Determine the [x, y] coordinate at the center of the cell enclosing the given text.  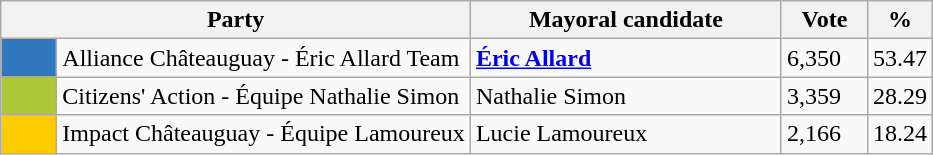
2,166 [824, 134]
Nathalie Simon [626, 96]
Vote [824, 20]
Lucie Lamoureux [626, 134]
Éric Allard [626, 58]
Impact Châteauguay - Équipe Lamoureux [264, 134]
3,359 [824, 96]
18.24 [900, 134]
53.47 [900, 58]
Alliance Châteauguay - Éric Allard Team [264, 58]
Mayoral candidate [626, 20]
28.29 [900, 96]
Citizens' Action - Équipe Nathalie Simon [264, 96]
% [900, 20]
Party [236, 20]
6,350 [824, 58]
